Determine the (x, y) coordinate at the center of the cell enclosing the given text.  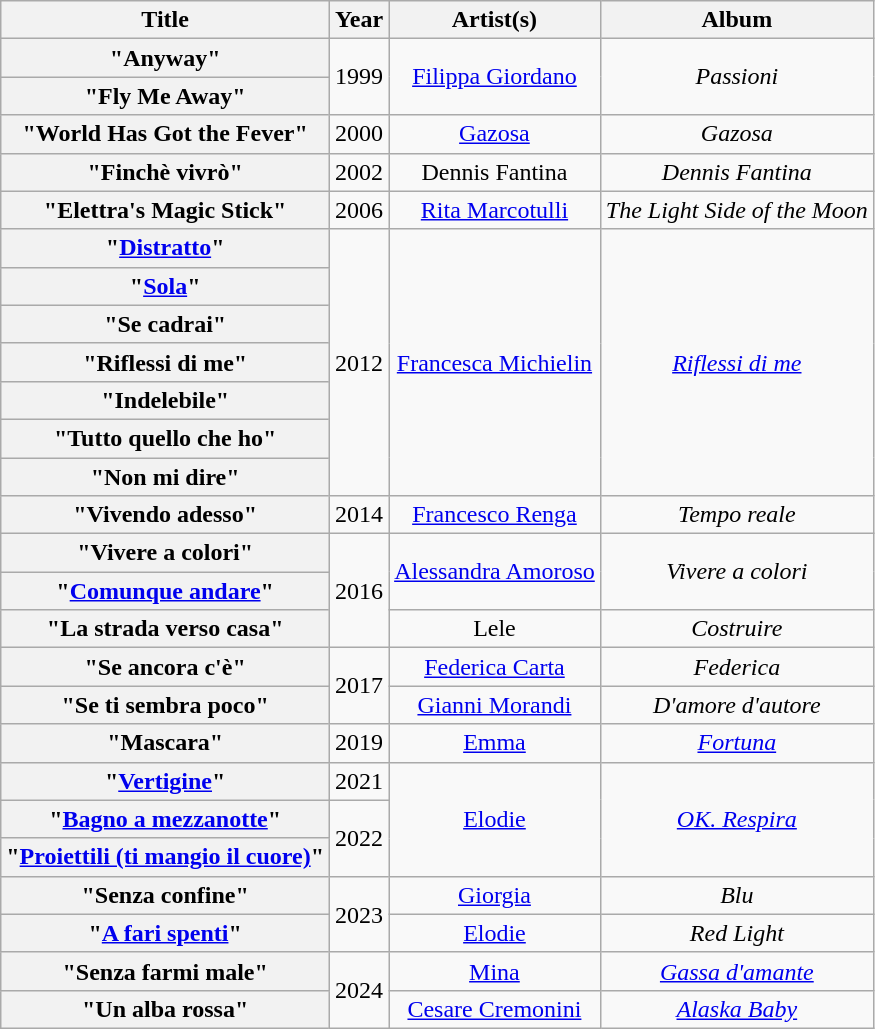
"Proiettili (ti mangio il cuore)" (166, 857)
"Se cadrai" (166, 324)
"Elettra's Magic Stick" (166, 210)
Blu (736, 895)
Francesco Renga (495, 515)
Lele (495, 629)
Gassa d'amante (736, 971)
"Non mi dire" (166, 477)
"Senza farmi male" (166, 971)
"World Has Got the Fever" (166, 134)
Filippa Giordano (495, 77)
1999 (360, 77)
"Riflessi di me" (166, 362)
Title (166, 20)
Gianni Morandi (495, 705)
"Se ti sembra poco" (166, 705)
Cesare Cremonini (495, 1009)
Federica Carta (495, 667)
"Senza confine" (166, 895)
The Light Side of the Moon (736, 210)
"Vivendo adesso" (166, 515)
Red Light (736, 933)
Fortuna (736, 743)
2000 (360, 134)
2014 (360, 515)
2016 (360, 591)
Mina (495, 971)
Riflessi di me (736, 362)
"Anyway" (166, 58)
2024 (360, 990)
"Vertigine" (166, 781)
"Mascara" (166, 743)
"Bagno a mezzanotte" (166, 819)
"Distratto" (166, 248)
Federica (736, 667)
"Finchè vivrò" (166, 172)
D'amore d'autore (736, 705)
Artist(s) (495, 20)
"Fly Me Away" (166, 96)
"La strada verso casa" (166, 629)
Francesca Michielin (495, 362)
2017 (360, 686)
Album (736, 20)
"Comunque andare" (166, 591)
Giorgia (495, 895)
2021 (360, 781)
"Vivere a colori" (166, 553)
"Se ancora c'è" (166, 667)
"Sola" (166, 286)
"A fari spenti" (166, 933)
Rita Marcotulli (495, 210)
2002 (360, 172)
OK. Respira (736, 819)
Costruire (736, 629)
Alessandra Amoroso (495, 572)
2019 (360, 743)
2012 (360, 362)
Year (360, 20)
"Indelebile" (166, 400)
Vivere a colori (736, 572)
2006 (360, 210)
"Tutto quello che ho" (166, 438)
2022 (360, 838)
Tempo reale (736, 515)
Alaska Baby (736, 1009)
Emma (495, 743)
2023 (360, 914)
Passioni (736, 77)
"Un alba rossa" (166, 1009)
